Find where the given text appears and provide that cell's center as [x, y] coordinate. 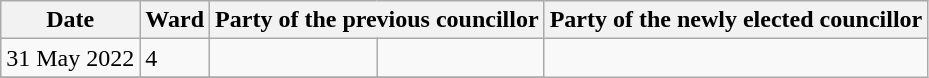
31 May 2022 [70, 58]
Ward [175, 20]
Party of the newly elected councillor [736, 20]
Party of the previous councillor [378, 20]
Date [70, 20]
4 [175, 58]
